From the cell containing the given text, extract its center point as [X, Y] coordinate. 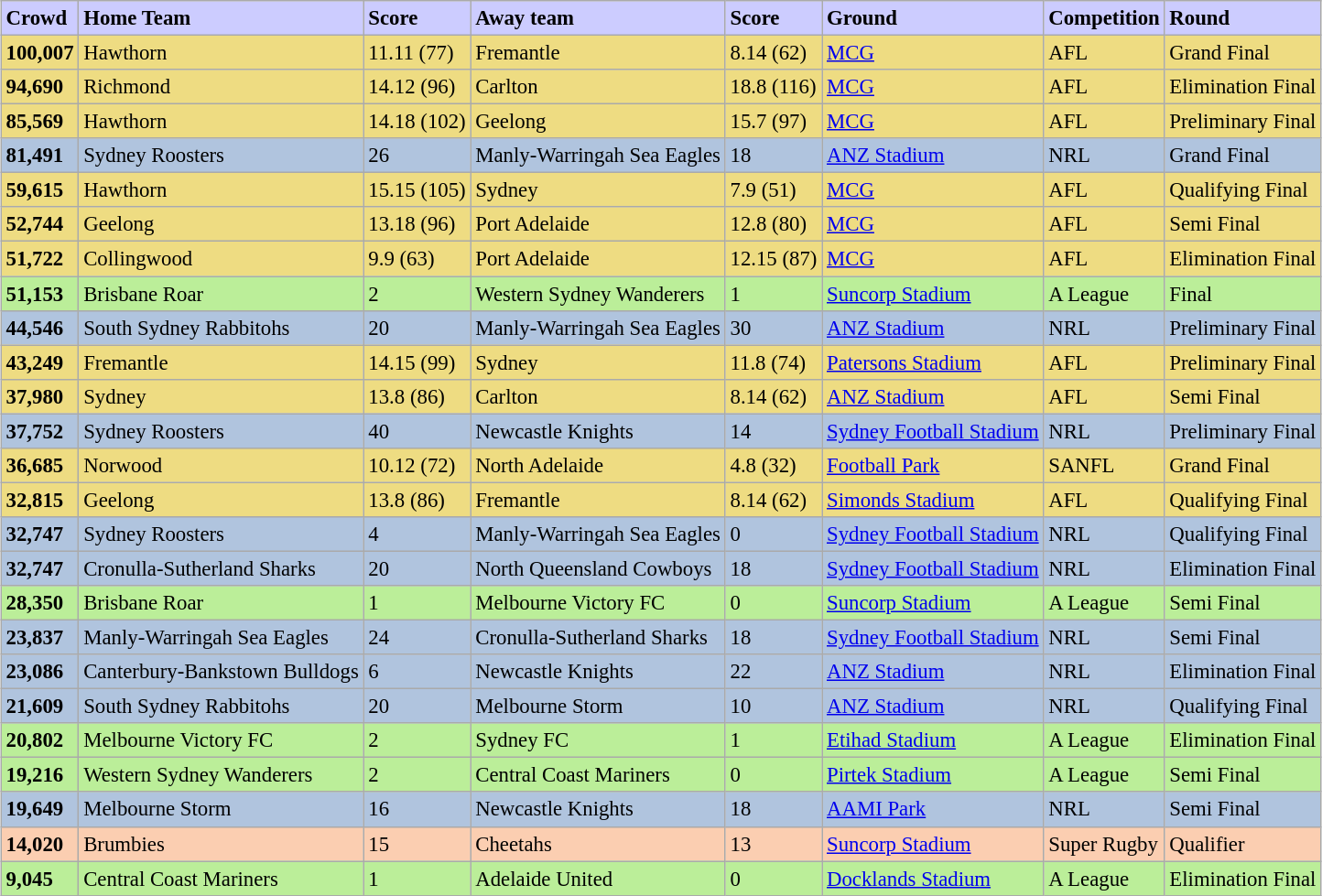
Canterbury-Bankstown Bulldogs [222, 672]
28,350 [40, 603]
Qualifier [1243, 844]
Brumbies [222, 844]
14.15 (99) [417, 362]
Norwood [222, 466]
15.7 (97) [774, 122]
Simonds Stadium [933, 500]
Competition [1104, 18]
52,744 [40, 224]
12.8 (80) [774, 224]
9.9 (63) [417, 259]
Final [1243, 294]
7.9 (51) [774, 190]
40 [417, 431]
9,045 [40, 879]
6 [417, 672]
14.18 (102) [417, 122]
Collingwood [222, 259]
14.12 (96) [417, 87]
4 [417, 534]
North Queensland Cowboys [598, 568]
Football Park [933, 466]
59,615 [40, 190]
19,649 [40, 810]
100,007 [40, 53]
Crowd [40, 18]
Patersons Stadium [933, 362]
14 [774, 431]
Away team [598, 18]
Richmond [222, 87]
43,249 [40, 362]
37,980 [40, 396]
23,837 [40, 638]
Super Rugby [1104, 844]
44,546 [40, 328]
15.15 (105) [417, 190]
22 [774, 672]
Adelaide United [598, 879]
26 [417, 156]
Sydney FC [598, 740]
13 [774, 844]
4.8 (32) [774, 466]
32,815 [40, 500]
15 [417, 844]
11.11 (77) [417, 53]
Round [1243, 18]
24 [417, 638]
10.12 (72) [417, 466]
Cheetahs [598, 844]
Etihad Stadium [933, 740]
19,216 [40, 775]
18.8 (116) [774, 87]
20,802 [40, 740]
13.18 (96) [417, 224]
SANFL [1104, 466]
94,690 [40, 87]
Ground [933, 18]
10 [774, 707]
21,609 [40, 707]
14,020 [40, 844]
37,752 [40, 431]
51,153 [40, 294]
Pirtek Stadium [933, 775]
81,491 [40, 156]
North Adelaide [598, 466]
12.15 (87) [774, 259]
85,569 [40, 122]
23,086 [40, 672]
AAMI Park [933, 810]
Docklands Stadium [933, 879]
30 [774, 328]
Home Team [222, 18]
16 [417, 810]
36,685 [40, 466]
11.8 (74) [774, 362]
51,722 [40, 259]
